Locate the cell with the specified text and output its (x, y) center coordinate. 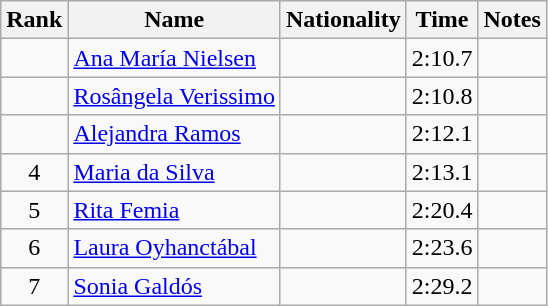
Rosângela Verissimo (174, 96)
2:29.2 (442, 286)
2:23.6 (442, 248)
Rita Femia (174, 210)
6 (34, 248)
Nationality (343, 20)
Alejandra Ramos (174, 134)
2:13.1 (442, 172)
Laura Oyhanctábal (174, 248)
2:20.4 (442, 210)
2:10.7 (442, 58)
Rank (34, 20)
2:12.1 (442, 134)
2:10.8 (442, 96)
4 (34, 172)
Name (174, 20)
5 (34, 210)
Time (442, 20)
Ana María Nielsen (174, 58)
Sonia Galdós (174, 286)
Maria da Silva (174, 172)
7 (34, 286)
Notes (512, 20)
